Scan for the cell matching the given text and deliver its (x, y) coordinate at center. 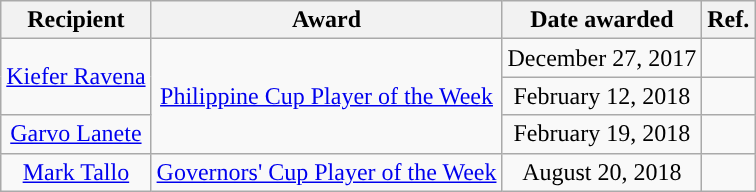
Kiefer Ravena (76, 77)
August 20, 2018 (602, 172)
Date awarded (602, 20)
February 12, 2018 (602, 96)
Recipient (76, 20)
December 27, 2017 (602, 58)
February 19, 2018 (602, 134)
Award (326, 20)
Ref. (728, 20)
Mark Tallo (76, 172)
Garvo Lanete (76, 134)
Philippine Cup Player of the Week (326, 96)
Governors' Cup Player of the Week (326, 172)
